Determine the (x, y) coordinate at the center of the cell enclosing the given text.  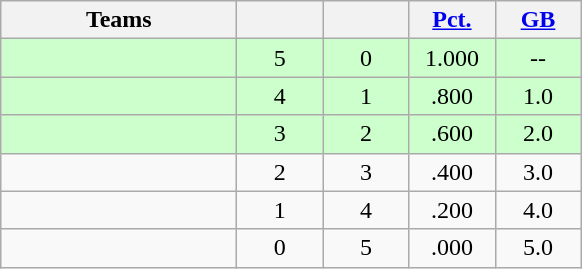
GB (538, 20)
1.000 (452, 58)
4.0 (538, 210)
Teams (119, 20)
.600 (452, 134)
.400 (452, 172)
-- (538, 58)
2.0 (538, 134)
.800 (452, 96)
Pct. (452, 20)
.200 (452, 210)
5.0 (538, 248)
1.0 (538, 96)
3.0 (538, 172)
.000 (452, 248)
